Extract the [x, y] coordinate from the center of the cell holding the provided text.  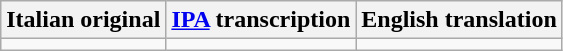
English translation [459, 20]
IPA transcription [261, 20]
Italian original [84, 20]
